Determine the (X, Y) coordinate at the center of the cell enclosing the given text.  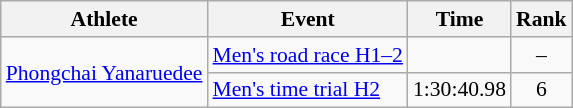
– (542, 55)
Athlete (104, 19)
Time (460, 19)
Phongchai Yanaruedee (104, 72)
Men's time trial H2 (308, 90)
Event (308, 19)
1:30:40.98 (460, 90)
Men's road race H1–2 (308, 55)
Rank (542, 19)
6 (542, 90)
